Search for the cell housing the specified text and yield its [x, y] center coordinate. 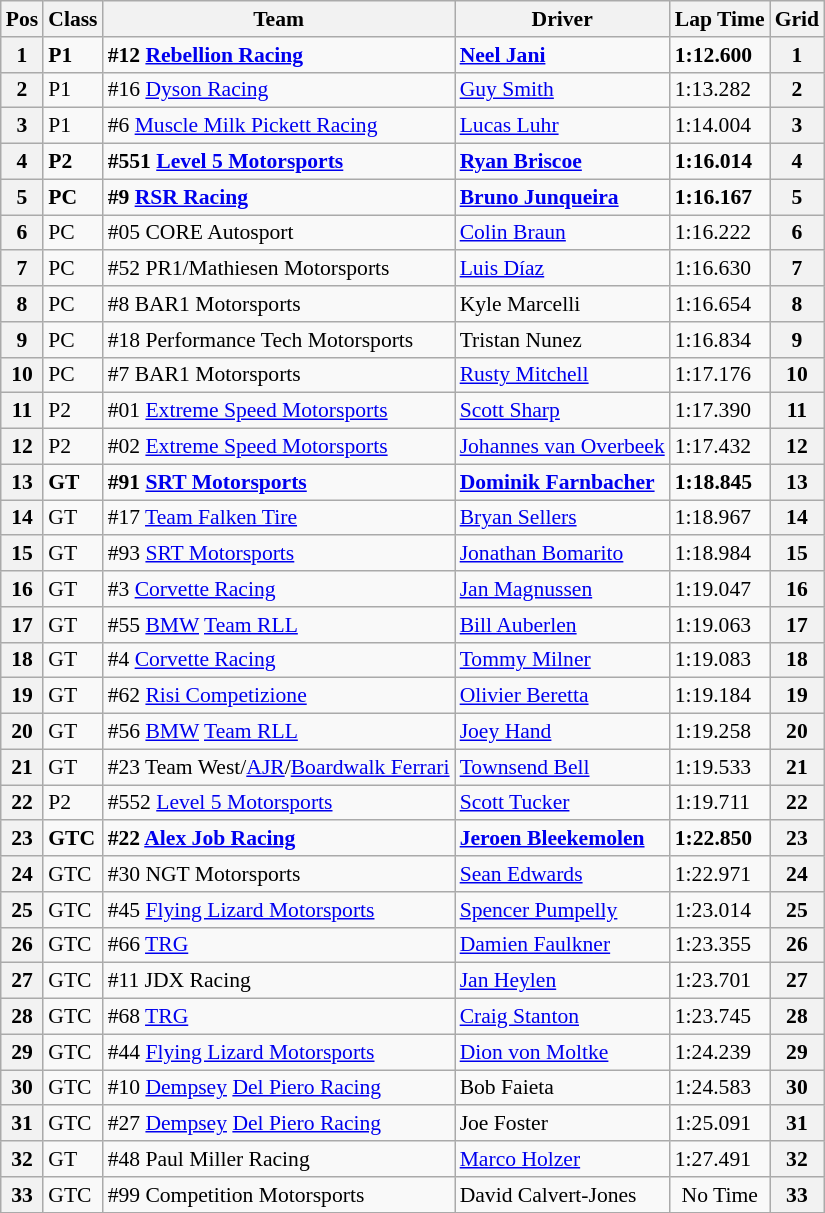
Team [279, 19]
#11 JDX Racing [279, 981]
1:19.258 [720, 732]
#552 Level 5 Motorsports [279, 803]
Tristan Nunez [562, 340]
1:24.583 [720, 1088]
1:27.491 [720, 1159]
1:16.014 [720, 162]
1:23.745 [720, 1017]
#7 BAR1 Motorsports [279, 375]
1:17.390 [720, 411]
Joe Foster [562, 1124]
#55 BMW Team RLL [279, 625]
#62 Risi Competizione [279, 696]
#3 Corvette Racing [279, 589]
#6 Muscle Milk Pickett Racing [279, 126]
1:23.014 [720, 910]
#52 PR1/Mathiesen Motorsports [279, 269]
1:12.600 [720, 55]
Bryan Sellers [562, 518]
1:14.004 [720, 126]
Dominik Farnbacher [562, 482]
Kyle Marcelli [562, 304]
#23 Team West/AJR/Boardwalk Ferrari [279, 767]
Townsend Bell [562, 767]
Ryan Briscoe [562, 162]
1:22.971 [720, 874]
#18 Performance Tech Motorsports [279, 340]
1:18.967 [720, 518]
Guy Smith [562, 90]
1:16.834 [720, 340]
Driver [562, 19]
1:19.184 [720, 696]
#16 Dyson Racing [279, 90]
1:17.176 [720, 375]
#4 Corvette Racing [279, 660]
#99 Competition Motorsports [279, 1195]
#48 Paul Miller Racing [279, 1159]
Dion von Moltke [562, 1052]
#66 TRG [279, 945]
#93 SRT Motorsports [279, 554]
1:18.845 [720, 482]
1:19.711 [720, 803]
#45 Flying Lizard Motorsports [279, 910]
1:23.701 [720, 981]
#27 Dempsey Del Piero Racing [279, 1124]
Jan Magnussen [562, 589]
1:23.355 [720, 945]
#22 Alex Job Racing [279, 839]
Bill Auberlen [562, 625]
Olivier Beretta [562, 696]
#05 CORE Autosport [279, 233]
#56 BMW Team RLL [279, 732]
1:17.432 [720, 447]
#02 Extreme Speed Motorsports [279, 447]
1:19.063 [720, 625]
Joey Hand [562, 732]
Rusty Mitchell [562, 375]
1:16.167 [720, 197]
Jonathan Bomarito [562, 554]
Sean Edwards [562, 874]
Neel Jani [562, 55]
#17 Team Falken Tire [279, 518]
1:16.654 [720, 304]
Lap Time [720, 19]
1:19.533 [720, 767]
1:19.047 [720, 589]
1:16.222 [720, 233]
1:22.850 [720, 839]
David Calvert-Jones [562, 1195]
Tommy Milner [562, 660]
1:13.282 [720, 90]
Johannes van Overbeek [562, 447]
Craig Stanton [562, 1017]
Scott Tucker [562, 803]
#10 Dempsey Del Piero Racing [279, 1088]
1:25.091 [720, 1124]
#44 Flying Lizard Motorsports [279, 1052]
#9 RSR Racing [279, 197]
Luis Díaz [562, 269]
Scott Sharp [562, 411]
1:19.083 [720, 660]
#8 BAR1 Motorsports [279, 304]
#12 Rebellion Racing [279, 55]
1:16.630 [720, 269]
Lucas Luhr [562, 126]
Grid [798, 19]
Jeroen Bleekemolen [562, 839]
#01 Extreme Speed Motorsports [279, 411]
#68 TRG [279, 1017]
Spencer Pumpelly [562, 910]
#91 SRT Motorsports [279, 482]
Jan Heylen [562, 981]
Bob Faieta [562, 1088]
Colin Braun [562, 233]
#30 NGT Motorsports [279, 874]
Pos [22, 19]
Bruno Junqueira [562, 197]
Damien Faulkner [562, 945]
Class [72, 19]
1:24.239 [720, 1052]
1:18.984 [720, 554]
#551 Level 5 Motorsports [279, 162]
No Time [720, 1195]
Marco Holzer [562, 1159]
